Pinpoint the cell where the given text exists, returning its [x, y] midpoint coordinate. 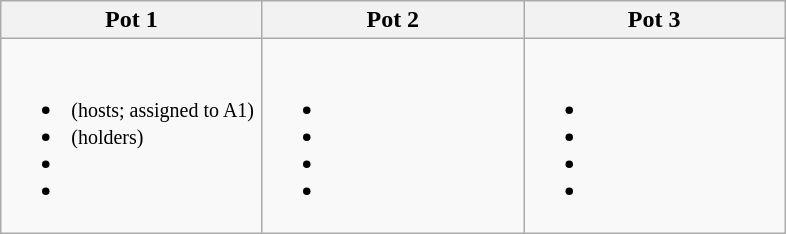
Pot 3 [654, 20]
Pot 2 [392, 20]
(hosts; assigned to A1) (holders) [132, 136]
Pot 1 [132, 20]
